Return (X, Y) of the center of cell containing provided text 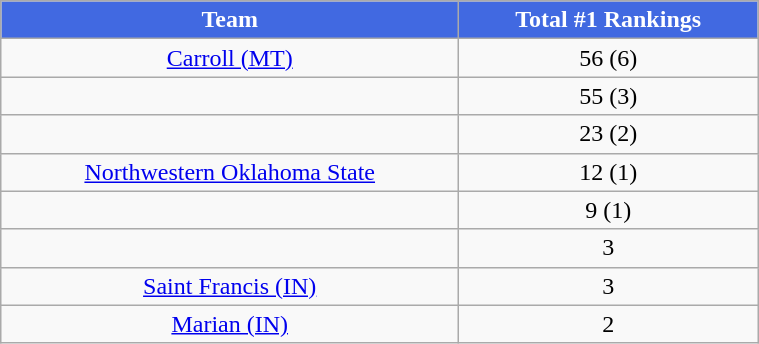
12 (1) (608, 172)
23 (2) (608, 134)
Marian (IN) (230, 324)
56 (6) (608, 58)
2 (608, 324)
Carroll (MT) (230, 58)
55 (3) (608, 96)
Total #1 Rankings (608, 20)
Northwestern Oklahoma State (230, 172)
9 (1) (608, 210)
Saint Francis (IN) (230, 286)
Team (230, 20)
